For the text-containing cell, return its midpoint in (x, y) coordinate format. 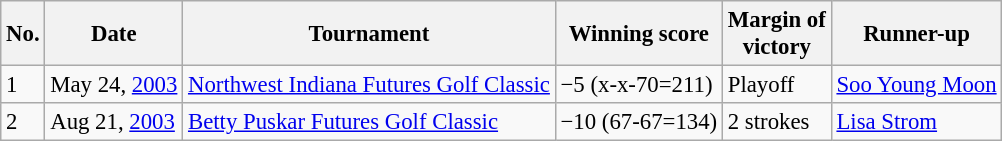
May 24, 2003 (114, 85)
2 strokes (776, 122)
No. (23, 34)
Soo Young Moon (916, 85)
Winning score (638, 34)
−5 (x-x-70=211) (638, 85)
Tournament (370, 34)
Margin ofvictory (776, 34)
Lisa Strom (916, 122)
Aug 21, 2003 (114, 122)
Playoff (776, 85)
1 (23, 85)
2 (23, 122)
Northwest Indiana Futures Golf Classic (370, 85)
Betty Puskar Futures Golf Classic (370, 122)
Date (114, 34)
Runner-up (916, 34)
−10 (67-67=134) (638, 122)
